Provide the [x, y] coordinate of the cell's center where the given text is located.  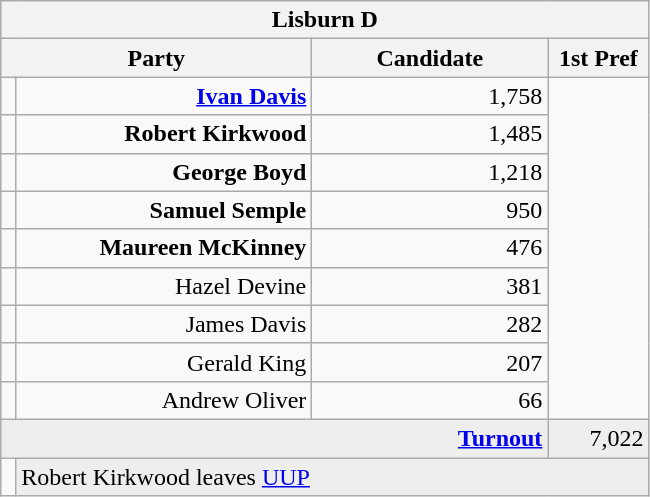
Robert Kirkwood [164, 134]
Hazel Devine [164, 286]
Turnout [274, 438]
Party [156, 58]
Samuel Semple [164, 210]
James Davis [164, 324]
Andrew Oliver [164, 400]
381 [430, 286]
476 [430, 248]
Robert Kirkwood leaves UUP [332, 477]
Gerald King [164, 362]
1,485 [430, 134]
950 [430, 210]
Maureen McKinney [164, 248]
George Boyd [164, 172]
1,758 [430, 96]
7,022 [598, 438]
Candidate [430, 58]
66 [430, 400]
Lisburn D [325, 20]
282 [430, 324]
Ivan Davis [164, 96]
1,218 [430, 172]
1st Pref [598, 58]
207 [430, 362]
